Locate the cell with the specified text and output its (x, y) center coordinate. 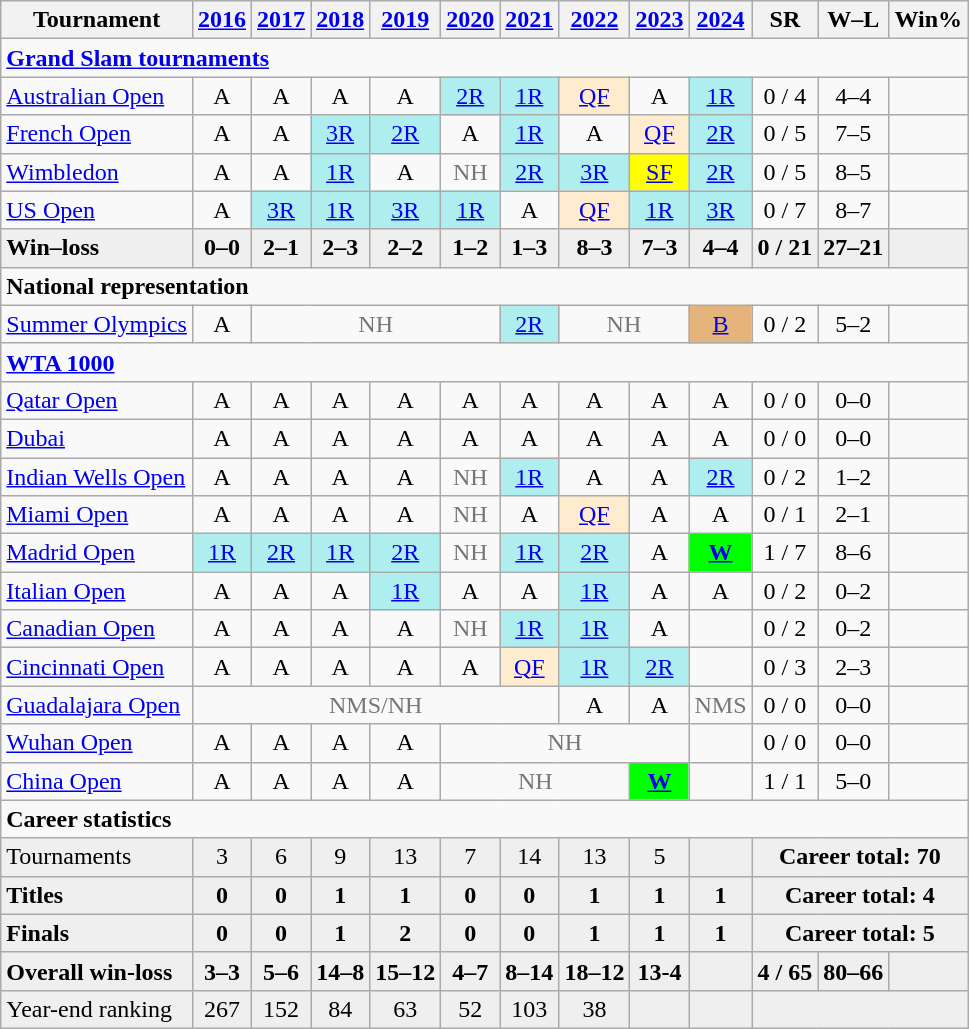
8–5 (854, 172)
Tournament (97, 20)
80–66 (854, 971)
2022 (594, 20)
Summer Olympics (97, 324)
2016 (222, 20)
3–3 (222, 971)
7–5 (854, 134)
B (720, 324)
84 (340, 1009)
15–12 (406, 971)
W–L (854, 20)
National representation (484, 286)
8–3 (594, 248)
1 / 1 (785, 781)
2023 (660, 20)
8–7 (854, 210)
0 / 3 (785, 667)
8–6 (854, 553)
38 (594, 1009)
6 (282, 857)
2–2 (406, 248)
5–2 (854, 324)
Guadalajara Open (97, 705)
8–14 (530, 971)
Italian Open (97, 591)
1–3 (530, 248)
2021 (530, 20)
French Open (97, 134)
NMS/NH (375, 705)
0 / 7 (785, 210)
Canadian Open (97, 629)
US Open (97, 210)
152 (282, 1009)
Australian Open (97, 96)
Finals (97, 933)
Career statistics (484, 819)
9 (340, 857)
Overall win-loss (97, 971)
14 (530, 857)
WTA 1000 (484, 362)
103 (530, 1009)
4–7 (470, 971)
7–3 (660, 248)
1 / 7 (785, 553)
SR (785, 20)
2017 (282, 20)
14–8 (340, 971)
13-4 (660, 971)
Indian Wells Open (97, 477)
Win% (928, 20)
27–21 (854, 248)
4 / 65 (785, 971)
Titles (97, 895)
0 / 4 (785, 96)
Qatar Open (97, 400)
Career total: 70 (860, 857)
Career total: 4 (860, 895)
5–0 (854, 781)
0 / 1 (785, 515)
52 (470, 1009)
267 (222, 1009)
Wimbledon (97, 172)
Grand Slam tournaments (484, 58)
Wuhan Open (97, 743)
Cincinnati Open (97, 667)
Dubai (97, 438)
NMS (720, 705)
5 (660, 857)
2018 (340, 20)
Year-end ranking (97, 1009)
Madrid Open (97, 553)
18–12 (594, 971)
2019 (406, 20)
7 (470, 857)
0 / 21 (785, 248)
Career total: 5 (860, 933)
Win–loss (97, 248)
2 (406, 933)
3 (222, 857)
China Open (97, 781)
SF (660, 172)
Miami Open (97, 515)
Tournaments (97, 857)
63 (406, 1009)
5–6 (282, 971)
2020 (470, 20)
2024 (720, 20)
